Determine the (X, Y) coordinate at the center of the cell enclosing the given text.  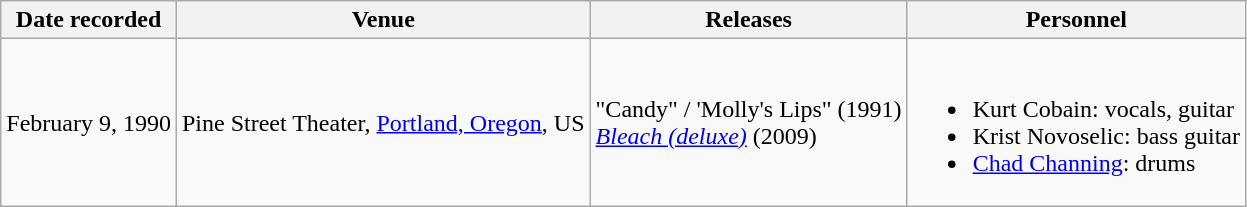
Releases (748, 20)
Date recorded (89, 20)
"Candy" / 'Molly's Lips" (1991)Bleach (deluxe) (2009) (748, 122)
Kurt Cobain: vocals, guitarKrist Novoselic: bass guitarChad Channing: drums (1076, 122)
Pine Street Theater, Portland, Oregon, US (383, 122)
Venue (383, 20)
February 9, 1990 (89, 122)
Personnel (1076, 20)
